For the text-containing cell, return its midpoint in (X, Y) coordinate format. 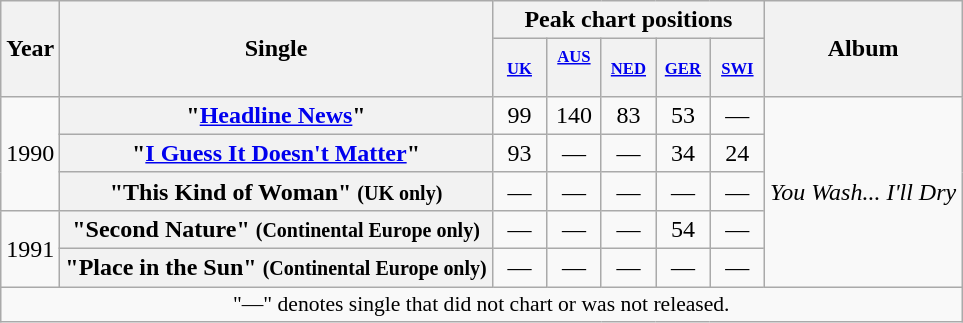
53 (683, 115)
You Wash... I'll Dry (864, 191)
140 (574, 115)
24 (737, 153)
NED (628, 68)
"I Guess It Doesn't Matter" (276, 153)
UK (519, 68)
"—" denotes single that did not chart or was not released. (482, 305)
1990 (30, 153)
34 (683, 153)
54 (683, 229)
99 (519, 115)
"This Kind of Woman" (UK only) (276, 191)
Album (864, 49)
Peak chart positions (628, 20)
"Place in the Sun" (Continental Europe only) (276, 268)
SWI (737, 68)
"Second Nature" (Continental Europe only) (276, 229)
Year (30, 49)
Single (276, 49)
"Headline News" (276, 115)
83 (628, 115)
93 (519, 153)
GER (683, 68)
1991 (30, 248)
AUS (574, 68)
